Scan for the cell matching the given text and deliver its [x, y] coordinate at center. 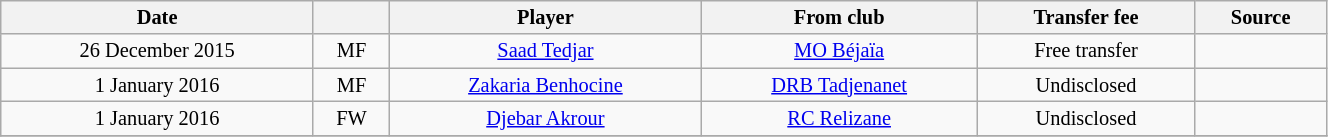
From club [839, 17]
Player [546, 17]
26 December 2015 [158, 51]
Saad Tedjar [546, 51]
Zakaria Benhocine [546, 85]
MO Béjaïa [839, 51]
Date [158, 17]
Transfer fee [1086, 17]
Djebar Akrour [546, 118]
Source [1261, 17]
FW [351, 118]
Free transfer [1086, 51]
DRB Tadjenanet [839, 85]
RC Relizane [839, 118]
